From the cell containing the given text, extract its center point as [x, y] coordinate. 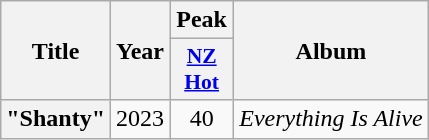
Peak [202, 20]
Album [332, 50]
Everything Is Alive [332, 119]
Title [56, 50]
"Shanty" [56, 119]
Year [140, 50]
40 [202, 119]
2023 [140, 119]
NZHot [202, 70]
